Find where the given text appears and provide that cell's center as [x, y] coordinate. 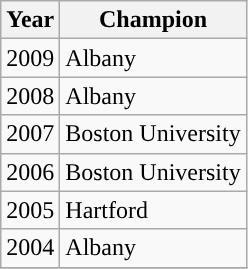
2007 [30, 134]
Year [30, 20]
2004 [30, 248]
Champion [153, 20]
2009 [30, 58]
2008 [30, 96]
Hartford [153, 210]
2006 [30, 172]
2005 [30, 210]
